Locate the cell with the specified text and output its (X, Y) center coordinate. 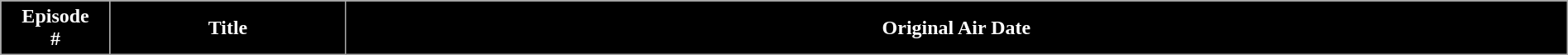
Title (227, 28)
Original Air Date (957, 28)
Episode# (56, 28)
